Find where the given text appears and provide that cell's center as (x, y) coordinate. 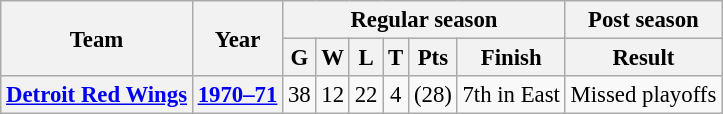
W (332, 58)
Missed playoffs (643, 95)
Result (643, 58)
Post season (643, 20)
Year (237, 38)
L (366, 58)
22 (366, 95)
T (396, 58)
Detroit Red Wings (97, 95)
12 (332, 95)
Finish (511, 58)
Team (97, 38)
4 (396, 95)
7th in East (511, 95)
G (300, 58)
38 (300, 95)
1970–71 (237, 95)
Regular season (424, 20)
Pts (434, 58)
(28) (434, 95)
